Search for the cell housing the specified text and yield its [X, Y] center coordinate. 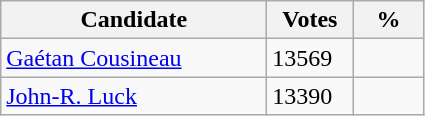
Votes [310, 20]
13569 [310, 58]
% [388, 20]
Candidate [134, 20]
John-R. Luck [134, 96]
13390 [310, 96]
Gaétan Cousineau [134, 58]
